Return (x, y) of the center of cell containing provided text 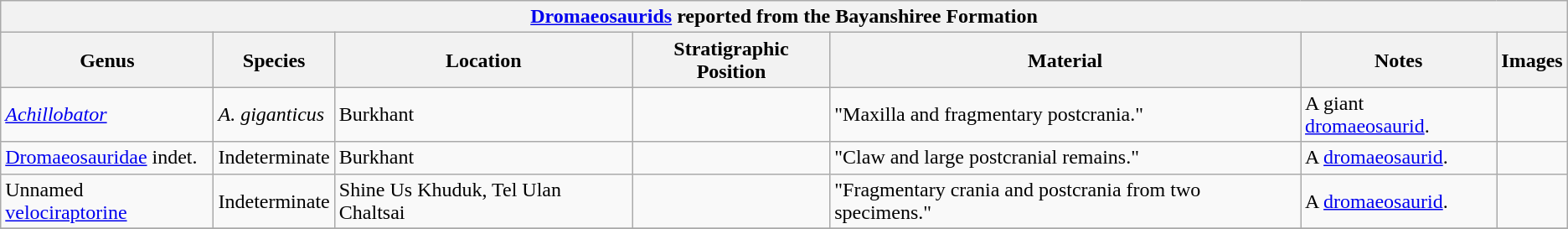
Material (1065, 60)
Species (274, 60)
A. giganticus (274, 114)
Genus (107, 60)
"Fragmentary crania and postcrania from two specimens." (1065, 201)
Unnamed velociraptorine (107, 201)
Images (1532, 60)
Dromaeosaurids reported from the Bayanshiree Formation (784, 17)
Stratigraphic Position (730, 60)
"Claw and large postcranial remains." (1065, 158)
Location (483, 60)
Achillobator (107, 114)
A giant dromaeosaurid. (1399, 114)
Notes (1399, 60)
"Maxilla and fragmentary postcrania." (1065, 114)
Dromaeosauridae indet. (107, 158)
Shine Us Khuduk, Tel Ulan Chaltsai (483, 201)
